Find where the given text appears and provide that cell's center as [X, Y] coordinate. 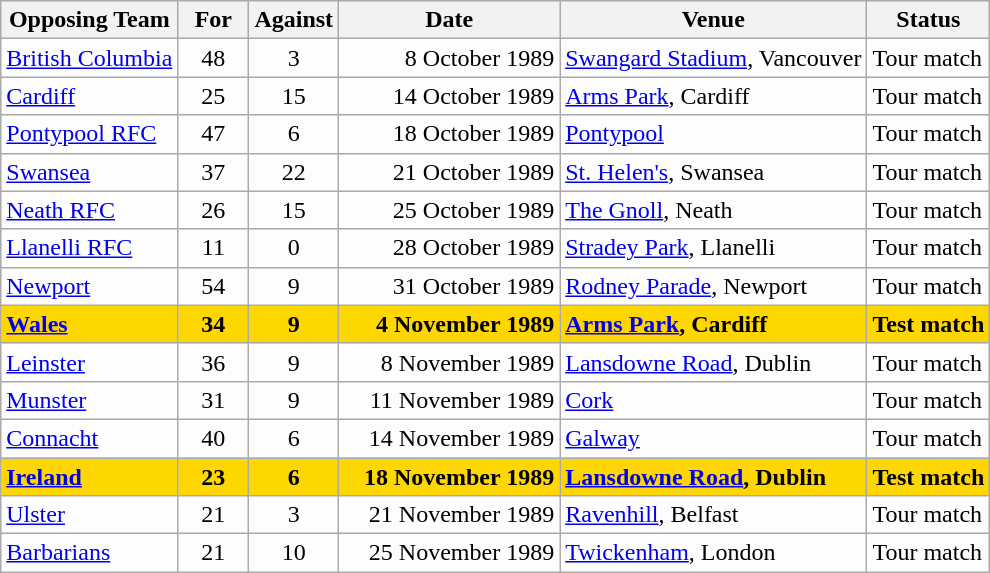
Wales [90, 324]
11 [214, 248]
Pontypool RFC [90, 134]
34 [214, 324]
48 [214, 58]
Barbarians [90, 553]
25 [214, 96]
Cork [714, 400]
54 [214, 286]
Leinster [90, 362]
Ravenhill, Belfast [714, 515]
Galway [714, 438]
31 October 1989 [450, 286]
Status [928, 20]
0 [294, 248]
8 October 1989 [450, 58]
22 [294, 172]
26 [214, 210]
Swansea [90, 172]
Against [294, 20]
23 [214, 477]
25 November 1989 [450, 553]
37 [214, 172]
British Columbia [90, 58]
Connacht [90, 438]
8 November 1989 [450, 362]
Stradey Park, Llanelli [714, 248]
36 [214, 362]
Llanelli RFC [90, 248]
47 [214, 134]
14 November 1989 [450, 438]
18 November 1989 [450, 477]
Newport [90, 286]
Opposing Team [90, 20]
For [214, 20]
21 October 1989 [450, 172]
11 November 1989 [450, 400]
18 October 1989 [450, 134]
28 October 1989 [450, 248]
Pontypool [714, 134]
Ulster [90, 515]
St. Helen's, Swansea [714, 172]
Twickenham, London [714, 553]
10 [294, 553]
Ireland [90, 477]
14 October 1989 [450, 96]
Swangard Stadium, Vancouver [714, 58]
Neath RFC [90, 210]
4 November 1989 [450, 324]
Cardiff [90, 96]
Date [450, 20]
25 October 1989 [450, 210]
31 [214, 400]
Rodney Parade, Newport [714, 286]
Venue [714, 20]
40 [214, 438]
Munster [90, 400]
21 November 1989 [450, 515]
The Gnoll, Neath [714, 210]
